Find where the given text appears and provide that cell's center as [x, y] coordinate. 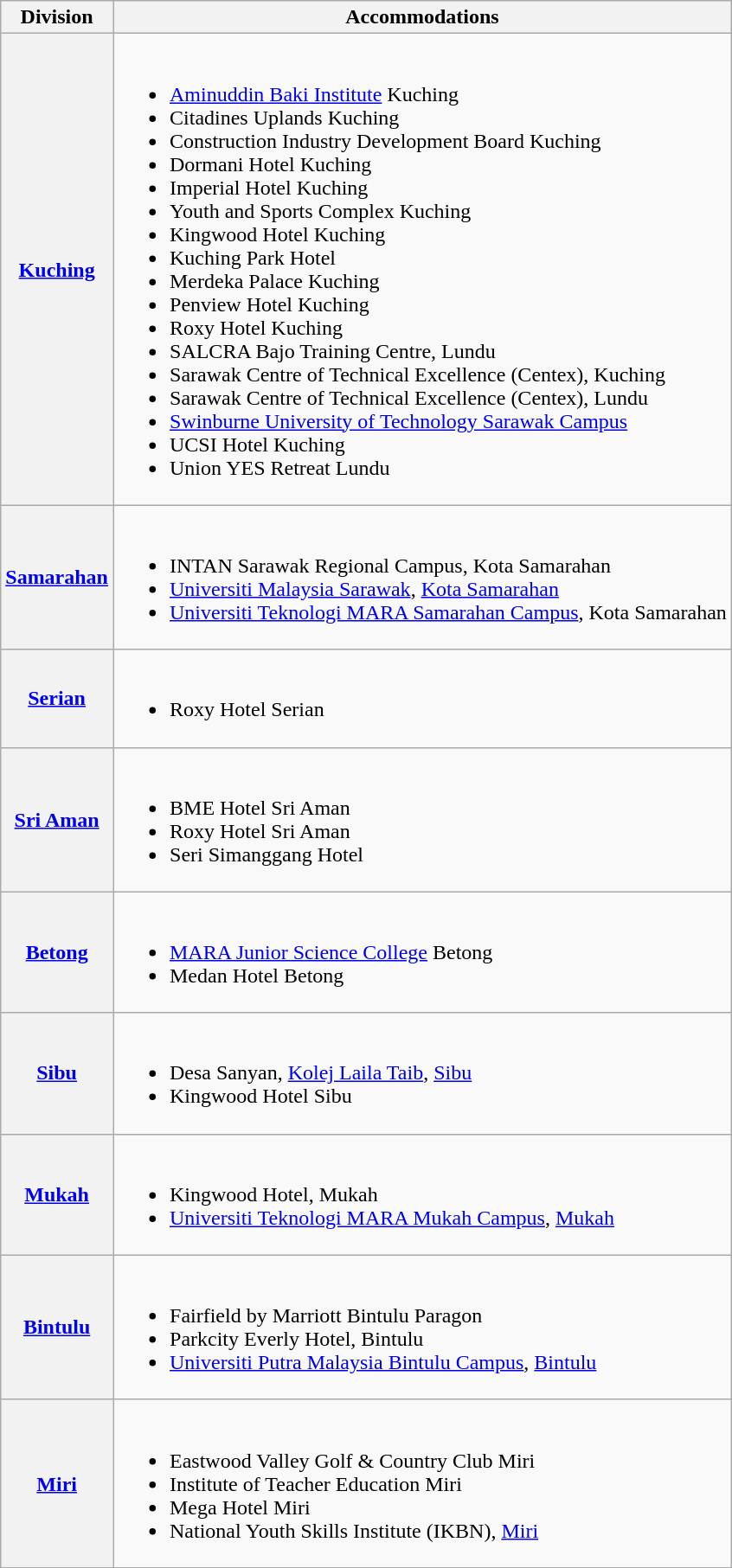
Betong [57, 952]
Eastwood Valley Golf & Country Club MiriInstitute of Teacher Education MiriMega Hotel MiriNational Youth Skills Institute (IKBN), Miri [422, 1483]
Serian [57, 699]
Kuching [57, 270]
BME Hotel Sri AmanRoxy Hotel Sri AmanSeri Simanggang Hotel [422, 820]
Mukah [57, 1194]
Samarahan [57, 578]
Kingwood Hotel, MukahUniversiti Teknologi MARA Mukah Campus, Mukah [422, 1194]
Roxy Hotel Serian [422, 699]
INTAN Sarawak Regional Campus, Kota SamarahanUniversiti Malaysia Sarawak, Kota SamarahanUniversiti Teknologi MARA Samarahan Campus, Kota Samarahan [422, 578]
Desa Sanyan, Kolej Laila Taib, SibuKingwood Hotel Sibu [422, 1073]
Sibu [57, 1073]
Division [57, 17]
Sri Aman [57, 820]
Fairfield by Marriott Bintulu ParagonParkcity Everly Hotel, BintuluUniversiti Putra Malaysia Bintulu Campus, Bintulu [422, 1327]
Miri [57, 1483]
Accommodations [422, 17]
MARA Junior Science College BetongMedan Hotel Betong [422, 952]
Bintulu [57, 1327]
